Identify which cell holds the provided text, then report its (x, y) central coordinate. 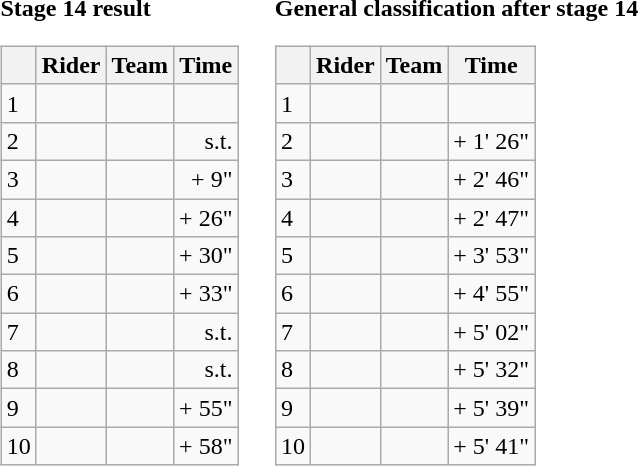
+ 55" (206, 408)
+ 1' 26" (492, 141)
+ 2' 47" (492, 217)
+ 5' 32" (492, 370)
+ 9" (206, 179)
+ 2' 46" (492, 179)
+ 5' 41" (492, 446)
+ 4' 55" (492, 294)
+ 58" (206, 446)
+ 5' 02" (492, 332)
+ 33" (206, 294)
+ 5' 39" (492, 408)
+ 26" (206, 217)
+ 30" (206, 256)
+ 3' 53" (492, 256)
